Identify which cell holds the provided text, then report its [X, Y] central coordinate. 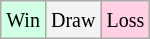
Draw [72, 20]
Win [24, 20]
Loss [126, 20]
